Capture the cell that displays the provided text and extract its [X, Y] central coordinate. 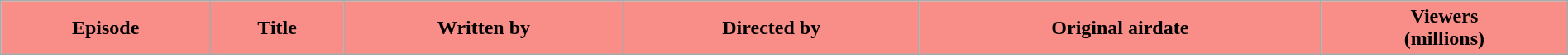
Title [278, 28]
Viewers(millions) [1444, 28]
Original airdate [1120, 28]
Written by [485, 28]
Directed by [771, 28]
Episode [106, 28]
